From the cell containing the given text, extract its center point as (x, y) coordinate. 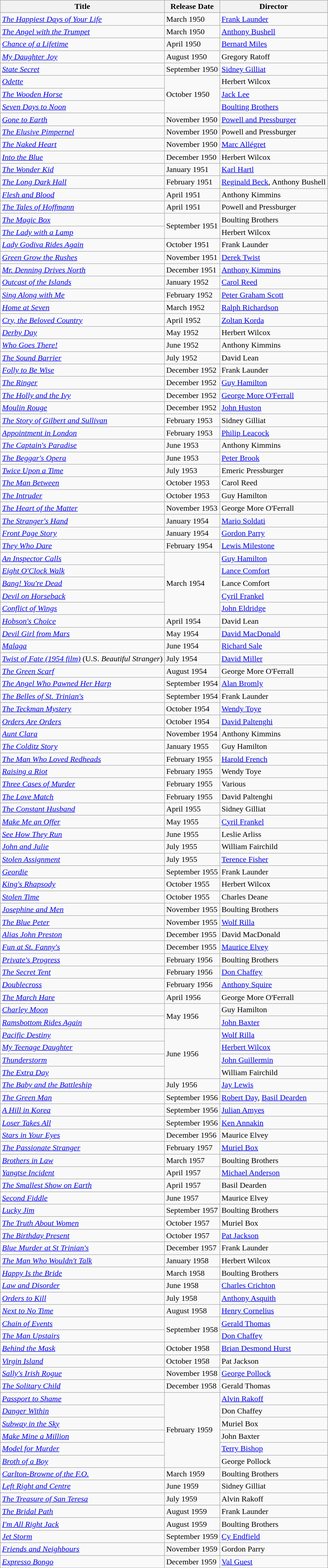
December 1956 (192, 1135)
The Elusive Pimpernel (82, 132)
Karl Hartl (274, 170)
Loser Takes All (82, 1123)
Anthony Squire (274, 985)
Aunt Clara (82, 734)
Michael Anderson (274, 1173)
Twice Upon a Time (82, 470)
December 1957 (192, 1248)
Derby Day (82, 332)
May 1952 (192, 332)
My Teenage Daughter (82, 1047)
Cry, the Beloved Country (82, 320)
King's Rhapsody (82, 884)
June 1957 (192, 1198)
Lucky Jim (82, 1211)
The Lady with a Lamp (82, 232)
The Man Upstairs (82, 1336)
Model for Murder (82, 1449)
Alias John Preston (82, 934)
The Secret Tent (82, 972)
July 1954 (192, 659)
Ken Annakin (274, 1123)
February 1954 (192, 546)
Front Page Story (82, 533)
Ramsbottom Rides Again (82, 1022)
February 1951 (192, 182)
Director (274, 7)
Home at Seven (82, 307)
Blue Murder at St Trinian's (82, 1248)
Three Cases of Murder (82, 784)
May 1955 (192, 822)
The Heart of the Matter (82, 508)
Outcast of the Islands (82, 282)
Terry Bishop (274, 1449)
The Naked Heart (82, 144)
Bernard Miles (274, 44)
Yangtse Incident (82, 1173)
September 1955 (192, 872)
July 1956 (192, 1085)
September 1957 (192, 1211)
March 1952 (192, 307)
March 1957 (192, 1160)
The Truth About Women (82, 1223)
Title (82, 7)
John Huston (274, 408)
Make Mine a Million (82, 1436)
June 1958 (192, 1286)
The Tales of Hoffmann (82, 207)
September 1951 (192, 226)
Peter Graham Scott (274, 295)
The Intruder (82, 496)
December 1958 (192, 1386)
Lewis Milestone (274, 546)
The Birthday Present (82, 1236)
Devil on Horseback (82, 596)
April 1952 (192, 320)
November 1953 (192, 508)
August 1958 (192, 1311)
February 1952 (192, 295)
Expresso Bongo (82, 1561)
February 1959 (192, 1430)
Release Date (192, 7)
Julian Amyes (274, 1110)
May 1956 (192, 1016)
The Captain's Paradise (82, 445)
November 1958 (192, 1374)
Charley Moon (82, 1010)
Pacific Destiny (82, 1035)
Jack Lee (274, 94)
September 1958 (192, 1329)
April 1956 (192, 997)
Bang! You're Dead (82, 584)
The Angel with the Trumpet (82, 32)
September 1959 (192, 1536)
January 1955 (192, 746)
Thunderstorm (82, 1060)
Chain of Events (82, 1323)
A Hill in Korea (82, 1110)
April 1950 (192, 44)
The Constant Husband (82, 809)
Orders Are Orders (82, 721)
Raising a Riot (82, 772)
Stars in Your Eyes (82, 1135)
The Green Man (82, 1098)
The Happiest Days of Your Life (82, 19)
Fun at St. Fanny's (82, 947)
November 1951 (192, 257)
Subway in the Sky (82, 1424)
The Treasure of San Teresa (82, 1499)
August 1954 (192, 671)
The Sound Barrier (82, 357)
December 1950 (192, 157)
Malaga (82, 646)
Charles Deane (274, 897)
See How They Run (82, 834)
Happy Is the Bride (82, 1273)
Brian Desmond Hurst (274, 1348)
June 1959 (192, 1486)
June 1954 (192, 646)
Richard Sale (274, 646)
February 1957 (192, 1148)
June 1956 (192, 1054)
The Man Between (82, 483)
June 1955 (192, 834)
Josephine and Men (82, 909)
Devil Girl from Mars (82, 634)
Mr. Denning Drives North (82, 270)
Seven Days to Noon (82, 107)
The Story of Gilbert and Sullivan (82, 420)
Carlton-Browne of the F.O. (82, 1474)
The Solitary Child (82, 1386)
April 1954 (192, 621)
The Bridal Path (82, 1511)
Hobson's Choice (82, 621)
Emeric Pressburger (274, 470)
Appointment in London (82, 433)
Danger Within (82, 1411)
Who Goes There! (82, 345)
Basil Dearden (274, 1185)
The Smallest Show on Earth (82, 1185)
They Who Dare (82, 546)
John and Julie (82, 847)
January 1951 (192, 170)
December 1951 (192, 270)
Doublecross (82, 985)
Conflict of Wings (82, 609)
The Wonder Kid (82, 170)
The Man Who Wouldn't Talk (82, 1261)
Anthony Bushell (274, 32)
Val Guest (274, 1561)
The Love Match (82, 797)
I'm All Right Jack (82, 1524)
Left Right and Centre (82, 1486)
The March Hare (82, 997)
Jet Storm (82, 1536)
Alan Bromly (274, 684)
Terence Fisher (274, 859)
The Beggar's Opera (82, 458)
Flesh and Blood (82, 195)
Next to No Time (82, 1311)
Reginald Beck, Anthony Bushell (274, 182)
Zoltan Korda (274, 320)
The Man Who Loved Redheads (82, 759)
The Green Scarf (82, 671)
The Long Dark Hall (82, 182)
Twist of Fate (1954 film) (U.S. Beautiful Stranger) (82, 659)
July 1952 (192, 357)
Derek Twist (274, 257)
Odette (82, 82)
Harold French (274, 759)
The Teckman Mystery (82, 709)
Virgin Island (82, 1361)
Make Me an Offer (82, 822)
July 1953 (192, 470)
The Stranger's Hand (82, 521)
Folly to Be Wise (82, 370)
Chance of a Lifetime (82, 44)
Mario Soldati (274, 521)
March 1959 (192, 1474)
The Wooden Horse (82, 94)
July 1959 (192, 1499)
Gone to Earth (82, 119)
The Angel Who Pawned Her Harp (82, 684)
September 1950 (192, 69)
David Miller (274, 659)
Moulin Rouge (82, 408)
Friends and Neighbours (82, 1549)
Green Grow the Rushes (82, 257)
The Ringer (82, 383)
The Extra Day (82, 1072)
October 1951 (192, 245)
Law and Disorder (82, 1286)
Leslie Arliss (274, 834)
John Eldridge (274, 609)
Sally's Irish Rogue (82, 1374)
Brothers in Law (82, 1160)
Gregory Ratoff (274, 57)
Lady Godiva Rides Again (82, 245)
November 1954 (192, 734)
March 1958 (192, 1273)
The Blue Peter (82, 922)
Sing Along with Me (82, 295)
Passport to Shame (82, 1399)
January 1952 (192, 282)
Henry Cornelius (274, 1311)
The Holly and the Ivy (82, 395)
Into the Blue (82, 157)
March 1954 (192, 584)
Charles Crichton (274, 1286)
An Inspector Calls (82, 558)
The Baby and the Battleship (82, 1085)
Marc Allégret (274, 144)
January 1958 (192, 1261)
Robert Day, Basil Dearden (274, 1098)
April 1955 (192, 809)
Broth of a Boy (82, 1461)
Ralph Richardson (274, 307)
Peter Brook (274, 458)
Eight O'Clock Walk (82, 571)
Anthony Asquith (274, 1298)
August 1950 (192, 57)
June 1952 (192, 345)
State Secret (82, 69)
Jay Lewis (274, 1085)
Private's Progress (82, 960)
The Colditz Story (82, 746)
The Passionate Stranger (82, 1148)
The Magic Box (82, 220)
Cy Endfield (274, 1536)
The Belles of St. Trinian's (82, 696)
My Daughter Joy (82, 57)
Stolen Time (82, 897)
Orders to Kill (82, 1298)
October 1950 (192, 94)
November 1959 (192, 1549)
Second Fiddle (82, 1198)
Geordie (82, 872)
John Guillermin (274, 1060)
December 1959 (192, 1561)
Various (274, 784)
July 1958 (192, 1298)
Philip Leacock (274, 433)
May 1954 (192, 634)
Stolen Assignment (82, 859)
Behind the Mask (82, 1348)
